Output the [x, y] coordinate of the center of the cell containing the given text.  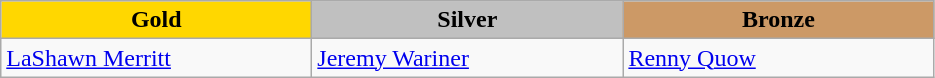
Renny Quow [778, 58]
Jeremy Wariner [468, 58]
Silver [468, 20]
Gold [156, 20]
Bronze [778, 20]
LaShawn Merritt [156, 58]
